Return the (x, y) coordinate for the center point of the cell that contains the specified text.  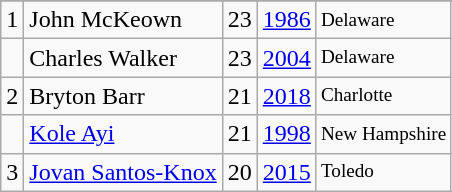
Bryton Barr (123, 96)
New Hampshire (383, 134)
3 (12, 172)
Jovan Santos-Knox (123, 172)
Charlotte (383, 96)
2015 (286, 172)
John McKeown (123, 20)
Toledo (383, 172)
2018 (286, 96)
2 (12, 96)
1 (12, 20)
2004 (286, 58)
1986 (286, 20)
Kole Ayi (123, 134)
20 (240, 172)
Charles Walker (123, 58)
1998 (286, 134)
